Capture the cell that displays the provided text and extract its [x, y] central coordinate. 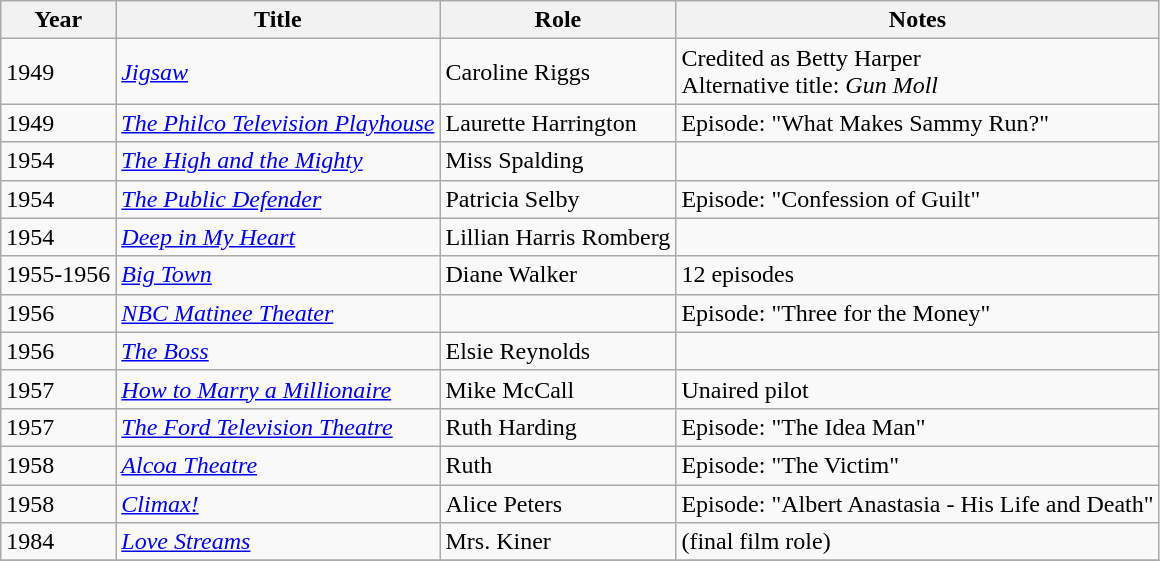
1955-1956 [58, 275]
Episode: "The Victim" [918, 465]
Episode: "The Idea Man" [918, 427]
Ruth [558, 465]
Alcoa Theatre [278, 465]
NBC Matinee Theater [278, 313]
Mike McCall [558, 389]
Mrs. Kiner [558, 542]
Episode: "Confession of Guilt" [918, 199]
Unaired pilot [918, 389]
The Ford Television Theatre [278, 427]
Jigsaw [278, 72]
12 episodes [918, 275]
1984 [58, 542]
Credited as Betty HarperAlternative title: Gun Moll [918, 72]
Lillian Harris Romberg [558, 237]
Role [558, 20]
Caroline Riggs [558, 72]
Diane Walker [558, 275]
Climax! [278, 503]
The Boss [278, 351]
Love Streams [278, 542]
Episode: "What Makes Sammy Run?" [918, 123]
Notes [918, 20]
Year [58, 20]
The Philco Television Playhouse [278, 123]
Laurette Harrington [558, 123]
Alice Peters [558, 503]
(final film role) [918, 542]
How to Marry a Millionaire [278, 389]
Deep in My Heart [278, 237]
Elsie Reynolds [558, 351]
Miss Spalding [558, 161]
Ruth Harding [558, 427]
Big Town [278, 275]
The Public Defender [278, 199]
The High and the Mighty [278, 161]
Title [278, 20]
Patricia Selby [558, 199]
Episode: "Albert Anastasia - His Life and Death" [918, 503]
Episode: "Three for the Money" [918, 313]
